Capture the cell that displays the provided text and extract its (X, Y) central coordinate. 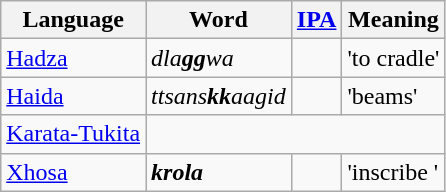
Haida (74, 96)
Karata-Tukita (74, 134)
Language (74, 20)
Meaning (394, 20)
Hadza (74, 58)
dlaggwa (219, 58)
IPA (316, 20)
'to cradle' (394, 58)
Word (219, 20)
'beams' (394, 96)
krola (219, 172)
Xhosa (74, 172)
'inscribe ' (394, 172)
ttsanskkaagid (219, 96)
